Scan for the cell matching the given text and deliver its (X, Y) coordinate at center. 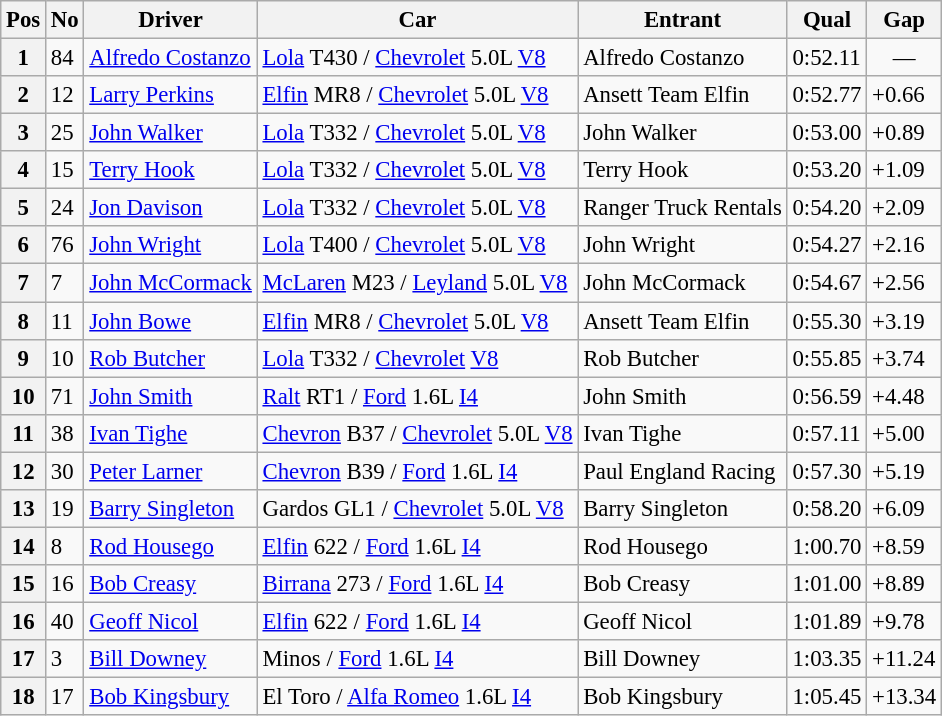
El Toro / Alfa Romeo 1.6L I4 (418, 697)
0:52.77 (827, 95)
+3.19 (904, 321)
Minos / Ford 1.6L I4 (418, 659)
14 (24, 546)
Peter Larner (170, 471)
Gap (904, 20)
Paul England Racing (682, 471)
0:53.00 (827, 133)
+2.56 (904, 283)
0:55.85 (827, 358)
Ranger Truck Rentals (682, 208)
Car (418, 20)
1:05.45 (827, 697)
6 (24, 245)
25 (65, 133)
+6.09 (904, 509)
+5.00 (904, 433)
Ralt RT1 / Ford 1.6L I4 (418, 396)
0:56.59 (827, 396)
Gardos GL1 / Chevrolet 5.0L V8 (418, 509)
0:54.20 (827, 208)
+9.78 (904, 621)
18 (24, 697)
Lola T332 / Chevrolet V8 (418, 358)
+4.48 (904, 396)
+2.09 (904, 208)
+8.89 (904, 584)
71 (65, 396)
1:03.35 (827, 659)
Birrana 273 / Ford 1.6L I4 (418, 584)
1 (24, 58)
1:01.00 (827, 584)
19 (65, 509)
Larry Perkins (170, 95)
1:01.89 (827, 621)
+3.74 (904, 358)
0:54.67 (827, 283)
0:58.20 (827, 509)
McLaren M23 / Leyland 5.0L V8 (418, 283)
84 (65, 58)
0:55.30 (827, 321)
Pos (24, 20)
+11.24 (904, 659)
+1.09 (904, 170)
John Bowe (170, 321)
1:00.70 (827, 546)
Jon Davison (170, 208)
0:54.27 (827, 245)
Lola T400 / Chevrolet 5.0L V8 (418, 245)
5 (24, 208)
Lola T430 / Chevrolet 5.0L V8 (418, 58)
+13.34 (904, 697)
+8.59 (904, 546)
40 (65, 621)
Chevron B37 / Chevrolet 5.0L V8 (418, 433)
0:53.20 (827, 170)
0:52.11 (827, 58)
+0.66 (904, 95)
4 (24, 170)
9 (24, 358)
No (65, 20)
Entrant (682, 20)
+0.89 (904, 133)
13 (24, 509)
Chevron B39 / Ford 1.6L I4 (418, 471)
38 (65, 433)
76 (65, 245)
Driver (170, 20)
0:57.30 (827, 471)
+5.19 (904, 471)
2 (24, 95)
— (904, 58)
30 (65, 471)
+2.16 (904, 245)
24 (65, 208)
Qual (827, 20)
0:57.11 (827, 433)
